Pinpoint the cell where the given text exists, returning its [X, Y] midpoint coordinate. 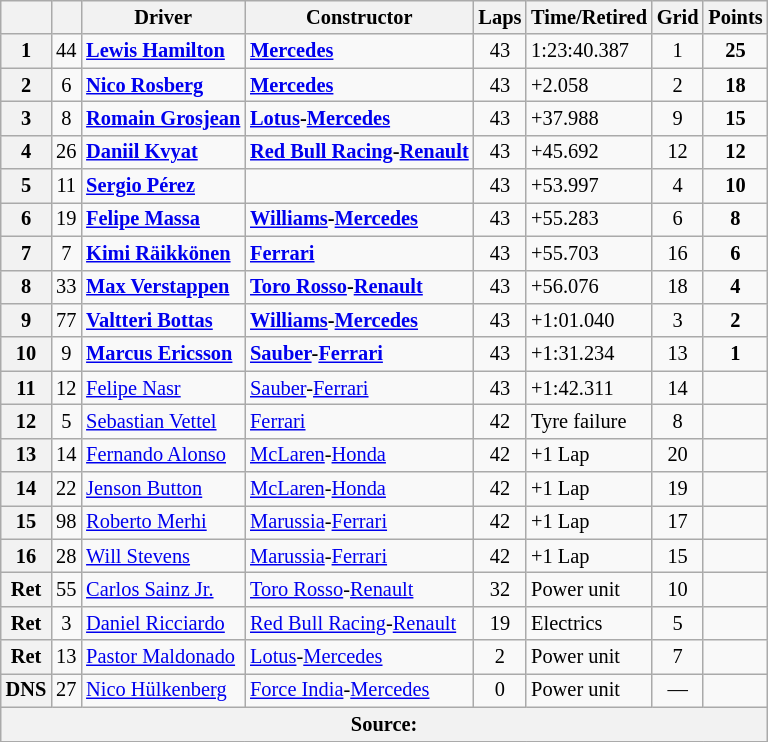
44 [66, 51]
77 [66, 320]
Driver [163, 17]
Tyre failure [589, 421]
1:23:40.387 [589, 51]
+45.692 [589, 152]
Force India-Mercedes [359, 690]
Kimi Räikkönen [163, 253]
Grid [678, 17]
Roberto Merhi [163, 522]
Marcus Ericsson [163, 354]
Carlos Sainz Jr. [163, 589]
+1:01.040 [589, 320]
Daniil Kvyat [163, 152]
25 [735, 51]
Nico Hülkenberg [163, 690]
+53.997 [589, 186]
Pastor Maldonado [163, 657]
Sergio Pérez [163, 186]
Valtteri Bottas [163, 320]
Felipe Massa [163, 219]
Nico Rosberg [163, 85]
+55.703 [589, 253]
+2.058 [589, 85]
33 [66, 287]
Laps [500, 17]
Will Stevens [163, 556]
Constructor [359, 17]
26 [66, 152]
0 [500, 690]
— [678, 690]
+1:31.234 [589, 354]
Sebastian Vettel [163, 421]
Fernando Alonso [163, 455]
+1:42.311 [589, 388]
98 [66, 522]
Electrics [589, 623]
Daniel Ricciardo [163, 623]
17 [678, 522]
32 [500, 589]
Points [735, 17]
22 [66, 489]
Max Verstappen [163, 287]
28 [66, 556]
Source: [384, 724]
27 [66, 690]
55 [66, 589]
Romain Grosjean [163, 118]
+37.988 [589, 118]
DNS [26, 690]
Felipe Nasr [163, 388]
Lewis Hamilton [163, 51]
Jenson Button [163, 489]
20 [678, 455]
Time/Retired [589, 17]
+55.283 [589, 219]
+56.076 [589, 287]
